Extract the [X, Y] coordinate from the center of the cell holding the provided text.  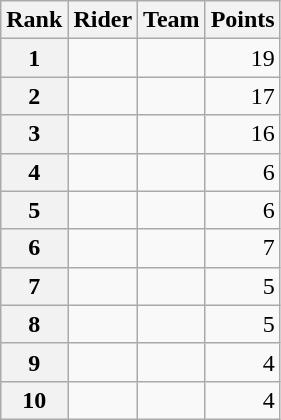
2 [34, 96]
17 [242, 96]
3 [34, 134]
8 [34, 324]
Rider [103, 20]
Rank [34, 20]
Points [242, 20]
Team [172, 20]
9 [34, 362]
1 [34, 58]
16 [242, 134]
19 [242, 58]
10 [34, 400]
